Determine the [X, Y] coordinate at the center of the cell enclosing the given text.  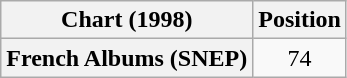
Position [300, 20]
Chart (1998) [127, 20]
French Albums (SNEP) [127, 58]
74 [300, 58]
